Find where the given text appears and provide that cell's center as [x, y] coordinate. 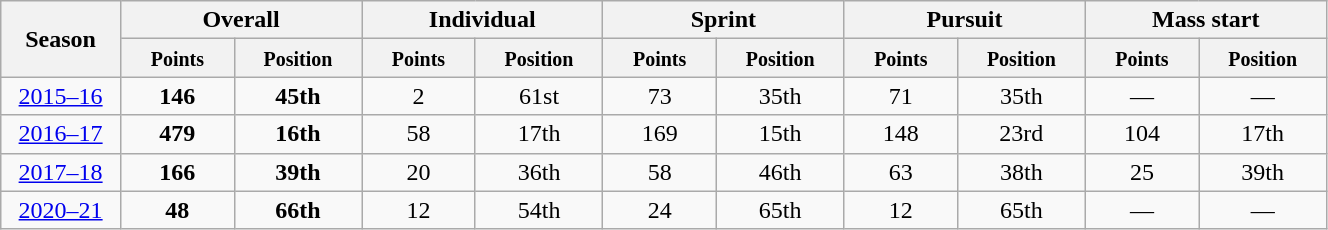
24 [660, 210]
Sprint [724, 20]
63 [901, 172]
166 [177, 172]
146 [177, 96]
2015–16 [61, 96]
Individual [482, 20]
2016–17 [61, 134]
45th [298, 96]
Mass start [1206, 20]
2020–21 [61, 210]
Overall [240, 20]
104 [1142, 134]
48 [177, 210]
54th [538, 210]
2017–18 [61, 172]
15th [780, 134]
Season [61, 39]
66th [298, 210]
20 [419, 172]
Pursuit [964, 20]
23rd [1022, 134]
46th [780, 172]
25 [1142, 172]
73 [660, 96]
148 [901, 134]
479 [177, 134]
169 [660, 134]
61st [538, 96]
38th [1022, 172]
71 [901, 96]
2 [419, 96]
16th [298, 134]
36th [538, 172]
